For the text-containing cell, return its midpoint in (x, y) coordinate format. 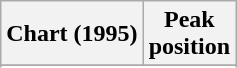
Peakposition (189, 34)
Chart (1995) (72, 34)
